Pinpoint the cell where the given text exists, returning its (X, Y) midpoint coordinate. 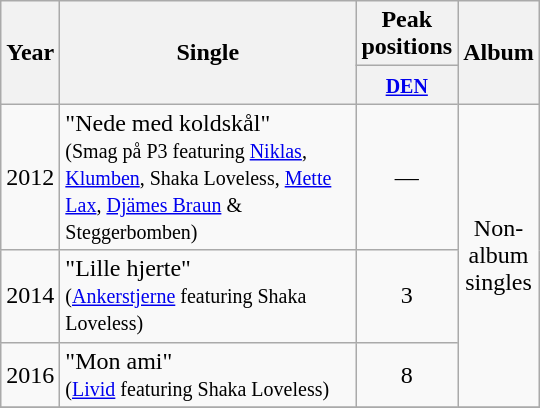
Album (499, 52)
Year (30, 52)
3 (407, 296)
Peak positions (407, 34)
— (407, 177)
Non-album singles (499, 256)
2012 (30, 177)
8 (407, 374)
Single (208, 52)
"Lille hjerte"(Ankerstjerne featuring Shaka Loveless) (208, 296)
2014 (30, 296)
"Mon ami"(Livid featuring Shaka Loveless) (208, 374)
2016 (30, 374)
DEN (407, 85)
"Nede med koldskål"(Smag på P3 featuring Niklas, Klumben, Shaka Loveless, Mette Lax, Djämes Braun & Steggerbomben) (208, 177)
